Identify which cell holds the provided text, then report its [x, y] central coordinate. 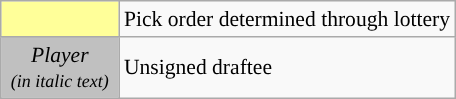
Unsigned draftee [287, 68]
Player(in italic text) [60, 68]
Pick order determined through lottery [287, 19]
